Determine the [X, Y] coordinate at the center of the cell enclosing the given text.  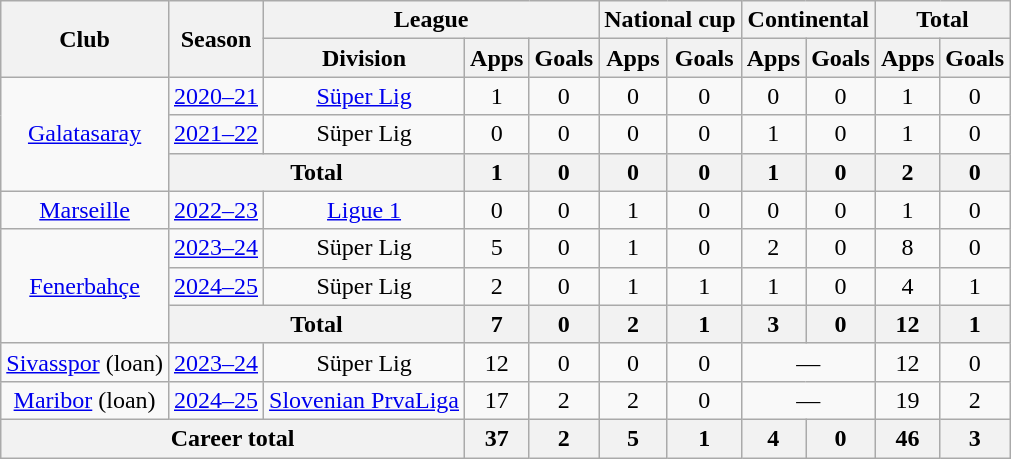
Fenerbahçe [85, 286]
Club [85, 39]
37 [497, 438]
League [432, 20]
Ligue 1 [364, 210]
2020–21 [216, 96]
8 [907, 248]
Galatasaray [85, 134]
Slovenian PrvaLiga [364, 400]
Division [364, 58]
Sivasspor (loan) [85, 362]
46 [907, 438]
19 [907, 400]
Continental [808, 20]
7 [497, 324]
Maribor (loan) [85, 400]
Marseille [85, 210]
National cup [670, 20]
2021–22 [216, 134]
Career total [233, 438]
Season [216, 39]
2022–23 [216, 210]
17 [497, 400]
